Return the (X, Y) coordinate for the center point of the cell that contains the specified text.  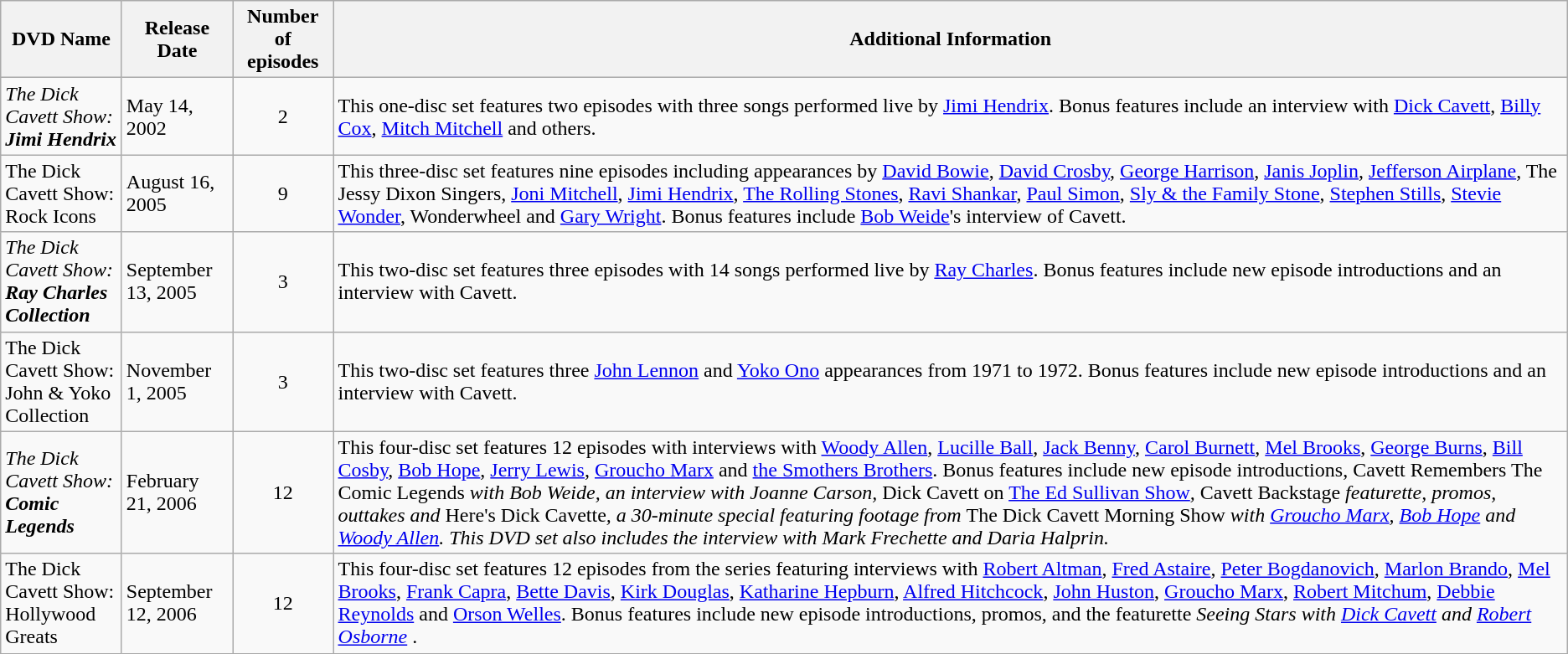
February 21, 2006 (177, 492)
Number of episodes (283, 39)
The Dick Cavett Show: John & Yoko Collection (62, 382)
Additional Information (950, 39)
Release Date (177, 39)
9 (283, 193)
The Dick Cavett Show: Rock Icons (62, 193)
The Dick Cavett Show: Comic Legends (62, 492)
The Dick Cavett Show: Hollywood Greats (62, 603)
September 13, 2005 (177, 281)
DVD Name (62, 39)
November 1, 2005 (177, 382)
2 (283, 116)
May 14, 2002 (177, 116)
The Dick Cavett Show: Ray Charles Collection (62, 281)
The Dick Cavett Show: Jimi Hendrix (62, 116)
September 12, 2006 (177, 603)
August 16, 2005 (177, 193)
